Search for the cell housing the specified text and yield its (X, Y) center coordinate. 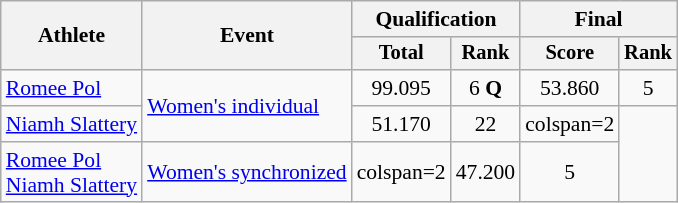
Romee Pol (72, 88)
Qualification (436, 19)
99.095 (402, 88)
Total (402, 54)
53.860 (570, 88)
47.200 (486, 172)
Romee PolNiamh Slattery (72, 172)
Score (570, 54)
Women's individual (247, 106)
Event (247, 36)
51.170 (402, 124)
6 Q (486, 88)
Final (598, 19)
22 (486, 124)
Athlete (72, 36)
Niamh Slattery (72, 124)
Women's synchronized (247, 172)
